For the text-containing cell, return its midpoint in (x, y) coordinate format. 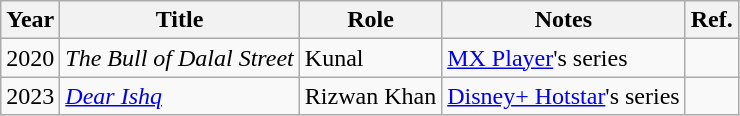
Year (30, 20)
Role (370, 20)
Dear Ishq (180, 96)
Kunal (370, 58)
Disney+ Hotstar's series (564, 96)
2020 (30, 58)
Ref. (712, 20)
MX Player's series (564, 58)
The Bull of Dalal Street (180, 58)
Title (180, 20)
Rizwan Khan (370, 96)
Notes (564, 20)
2023 (30, 96)
